Locate the cell with the specified text and output its [x, y] center coordinate. 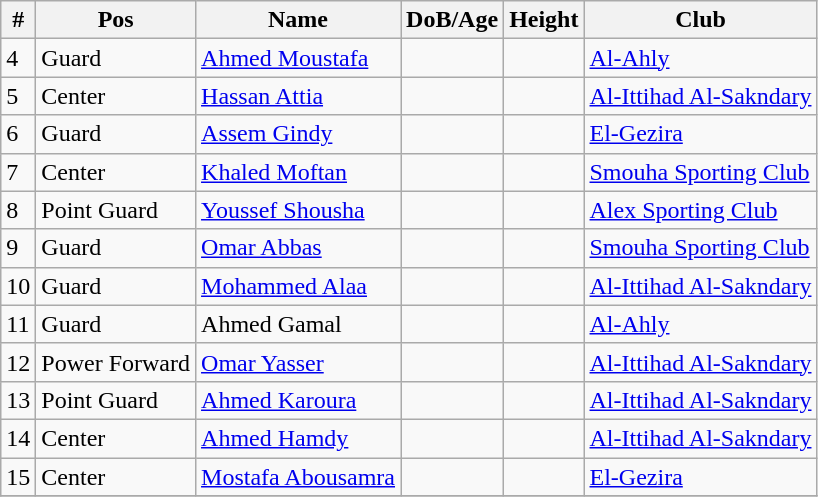
Khaled Moftan [298, 172]
10 [18, 286]
Ahmed Moustafa [298, 58]
Ahmed Hamdy [298, 438]
Hassan Attia [298, 96]
# [18, 20]
Youssef Shousha [298, 210]
4 [18, 58]
11 [18, 324]
Height [544, 20]
DoB/Age [452, 20]
15 [18, 477]
Club [700, 20]
Power Forward [116, 362]
Assem Gindy [298, 134]
Ahmed Karoura [298, 400]
5 [18, 96]
12 [18, 362]
7 [18, 172]
Name [298, 20]
8 [18, 210]
Omar Abbas [298, 248]
Mostafa Abousamra [298, 477]
Ahmed Gamal [298, 324]
Alex Sporting Club [700, 210]
13 [18, 400]
9 [18, 248]
6 [18, 134]
Mohammed Alaa [298, 286]
14 [18, 438]
Omar Yasser [298, 362]
Pos [116, 20]
